Extract the [x, y] coordinate from the center of the cell holding the provided text.  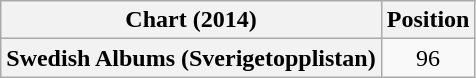
Chart (2014) [191, 20]
Position [428, 20]
96 [428, 58]
Swedish Albums (Sverigetopplistan) [191, 58]
